Search for the cell housing the specified text and yield its (X, Y) center coordinate. 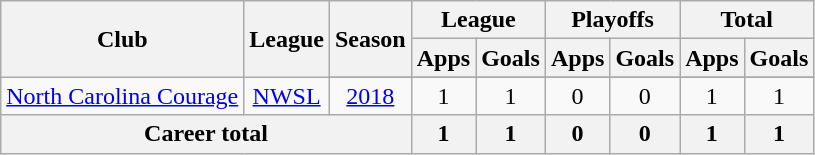
North Carolina Courage (122, 96)
Career total (206, 134)
Season (370, 39)
Club (122, 39)
NWSL (287, 96)
Total (747, 20)
2018 (370, 96)
Playoffs (612, 20)
